Locate the cell with the specified text and output its (x, y) center coordinate. 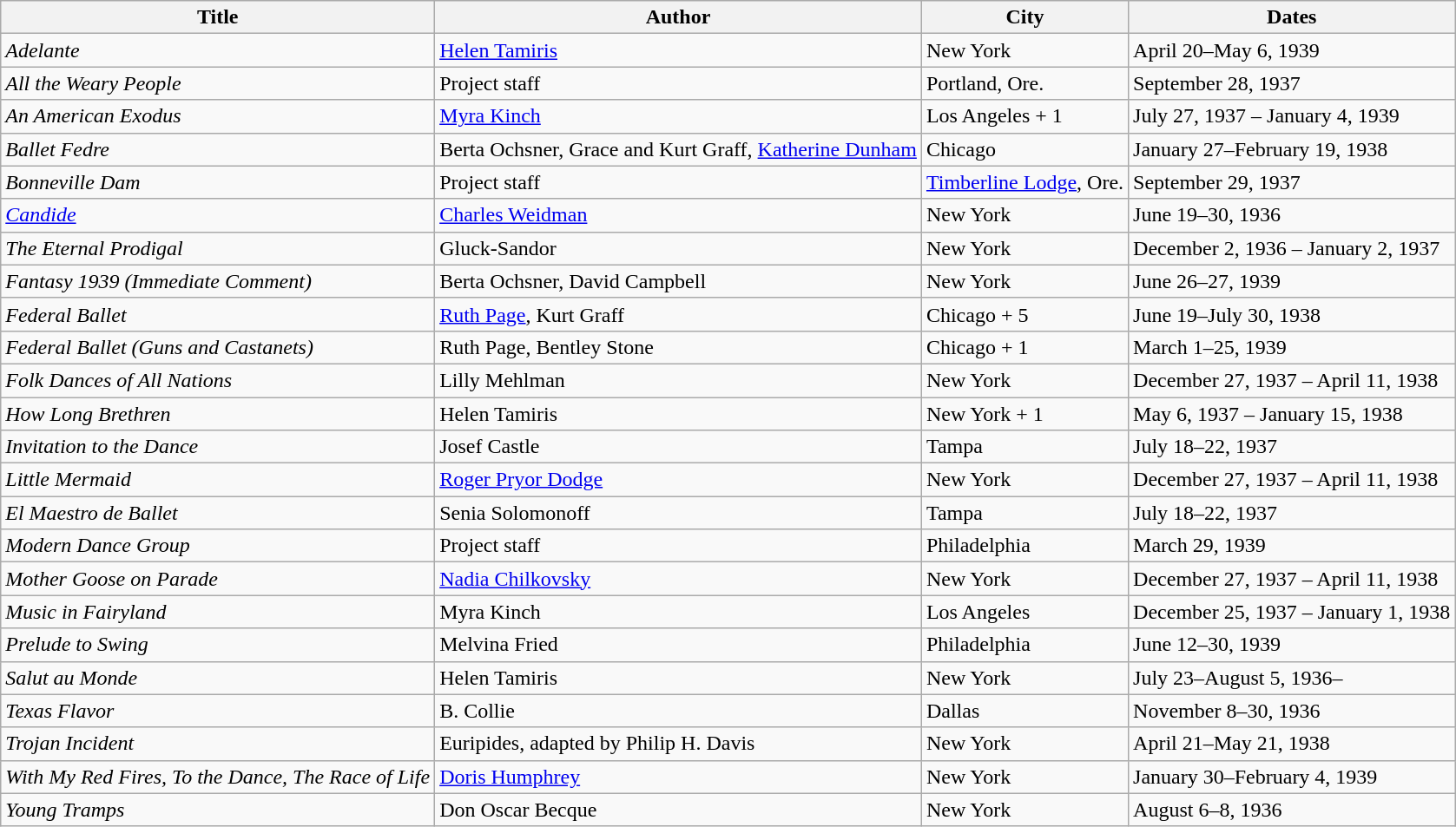
May 6, 1937 – January 15, 1938 (1292, 414)
New York + 1 (1024, 414)
June 19–July 30, 1938 (1292, 314)
Berta Ochsner, Grace and Kurt Graff, Katherine Dunham (679, 149)
December 2, 1936 – January 2, 1937 (1292, 248)
Federal Ballet (218, 314)
Nadia Chilkovsky (679, 579)
Los Angeles (1024, 612)
Modern Dance Group (218, 546)
March 1–25, 1939 (1292, 347)
September 29, 1937 (1292, 182)
Mother Goose on Parade (218, 579)
Chicago + 1 (1024, 347)
June 19–30, 1936 (1292, 215)
Los Angeles + 1 (1024, 116)
April 21–May 21, 1938 (1292, 744)
Melvina Fried (679, 645)
Salut au Monde (218, 678)
January 30–February 4, 1939 (1292, 777)
June 12–30, 1939 (1292, 645)
Josef Castle (679, 447)
Dates (1292, 17)
The Eternal Prodigal (218, 248)
Prelude to Swing (218, 645)
Music in Fairyland (218, 612)
December 25, 1937 – January 1, 1938 (1292, 612)
September 28, 1937 (1292, 83)
Title (218, 17)
Chicago (1024, 149)
Trojan Incident (218, 744)
Gluck-Sandor (679, 248)
January 27–February 19, 1938 (1292, 149)
Doris Humphrey (679, 777)
Lilly Mehlman (679, 380)
Fantasy 1939 (Immediate Comment) (218, 281)
Federal Ballet (Guns and Castanets) (218, 347)
Berta Ochsner, David Campbell (679, 281)
August 6–8, 1936 (1292, 810)
Roger Pryor Dodge (679, 480)
Ballet Fedre (218, 149)
Folk Dances of All Nations (218, 380)
Candide (218, 215)
Ruth Page, Kurt Graff (679, 314)
Euripides, adapted by Philip H. Davis (679, 744)
All the Weary People (218, 83)
March 29, 1939 (1292, 546)
July 27, 1937 – January 4, 1939 (1292, 116)
Portland, Ore. (1024, 83)
With My Red Fires, To the Dance, The Race of Life (218, 777)
Adelante (218, 50)
July 23–August 5, 1936– (1292, 678)
Bonneville Dam (218, 182)
Senia Solomonoff (679, 513)
Young Tramps (218, 810)
Ruth Page, Bentley Stone (679, 347)
Dallas (1024, 711)
Little Mermaid (218, 480)
El Maestro de Ballet (218, 513)
B. Collie (679, 711)
City (1024, 17)
November 8–30, 1936 (1292, 711)
How Long Brethren (218, 414)
An American Exodus (218, 116)
Invitation to the Dance (218, 447)
Charles Weidman (679, 215)
Timberline Lodge, Ore. (1024, 182)
April 20–May 6, 1939 (1292, 50)
Author (679, 17)
Chicago + 5 (1024, 314)
June 26–27, 1939 (1292, 281)
Don Oscar Becque (679, 810)
Texas Flavor (218, 711)
